Search for the cell housing the specified text and yield its (x, y) center coordinate. 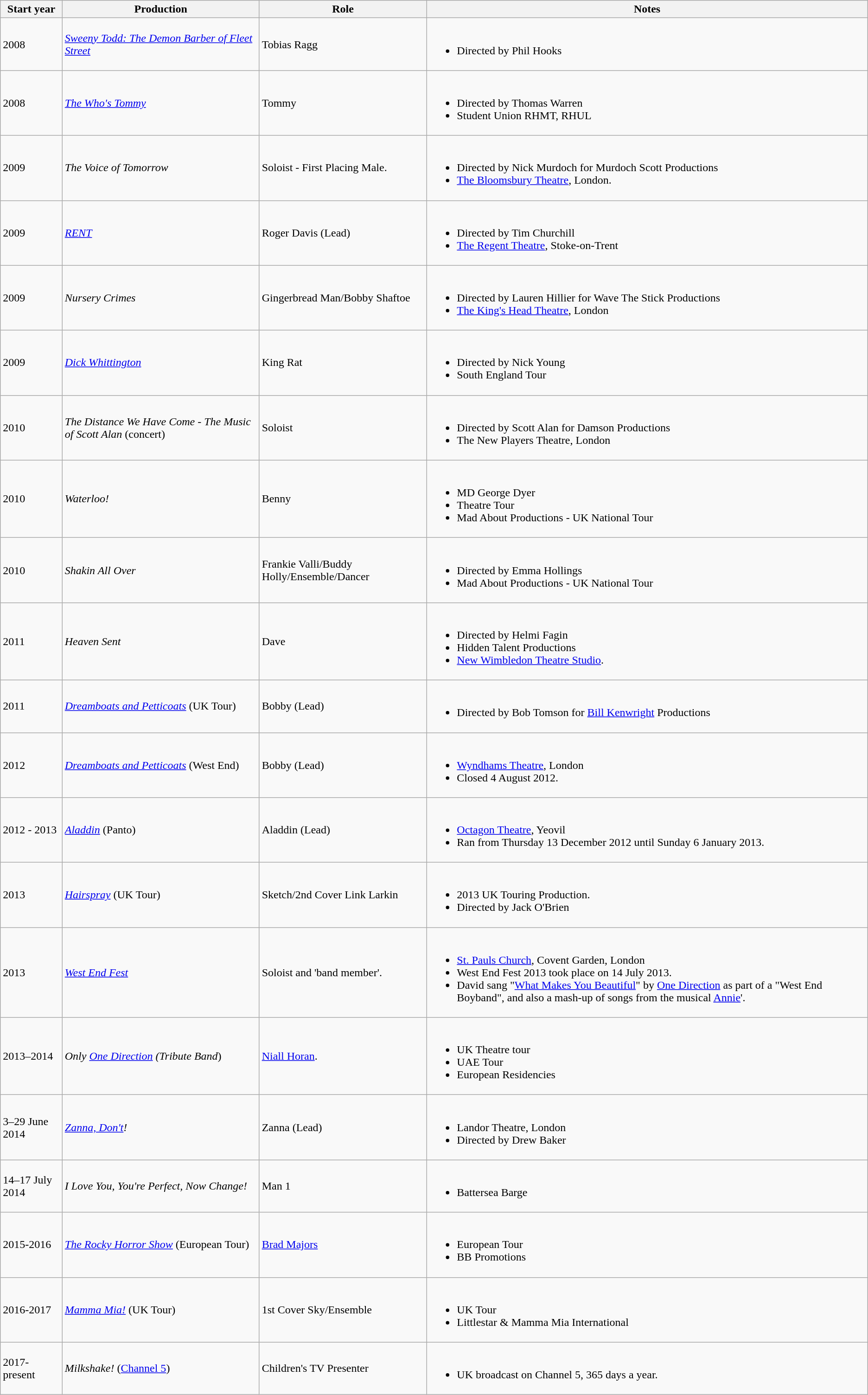
Octagon Theatre, YeovilRan from Thursday 13 December 2012 until Sunday 6 January 2013. (647, 830)
Soloist and 'band member'. (343, 973)
Heaven Sent (160, 641)
Directed by Nick YoungSouth England Tour (647, 363)
Battersea Barge (647, 1186)
Man 1 (343, 1186)
Sketch/2nd Cover Link Larkin (343, 895)
2012 - 2013 (32, 830)
Directed by Lauren Hillier for Wave The Stick ProductionsThe King's Head Theatre, London (647, 298)
Tobias Ragg (343, 45)
Niall Horan. (343, 1056)
Frankie Valli/Buddy Holly/Ensemble/Dancer (343, 570)
UK Theatre tourUAE TourEuropean Residencies (647, 1056)
Hairspray (UK Tour) (160, 895)
Gingerbread Man/Bobby Shaftoe (343, 298)
2017-present (32, 1368)
Dreamboats and Petticoats (UK Tour) (160, 706)
Directed by Helmi FaginHidden Talent ProductionsNew Wimbledon Theatre Studio. (647, 641)
Role (343, 9)
Aladdin (Panto) (160, 830)
Directed by Tim ChurchillThe Regent Theatre, Stoke-on-Trent (647, 233)
Dick Whittington (160, 363)
Soloist - First Placing Male. (343, 168)
Mamma Mia! (UK Tour) (160, 1310)
Children's TV Presenter (343, 1368)
Tommy (343, 103)
Roger Davis (Lead) (343, 233)
King Rat (343, 363)
Directed by Emma HollingsMad About Productions - UK National Tour (647, 570)
I Love You, You're Perfect, Now Change! (160, 1186)
RENT (160, 233)
Only One Direction (Tribute Band) (160, 1056)
The Voice of Tomorrow (160, 168)
2013 UK Touring Production.Directed by Jack O'Brien (647, 895)
Dreamboats and Petticoats (West End) (160, 765)
Notes (647, 9)
The Rocky Horror Show (European Tour) (160, 1245)
Production (160, 9)
European TourBB Promotions (647, 1245)
Nursery Crimes (160, 298)
Shakin All Over (160, 570)
Directed by Nick Murdoch for Murdoch Scott ProductionsThe Bloomsbury Theatre, London. (647, 168)
Brad Majors (343, 1245)
Directed by Thomas WarrenStudent Union RHMT, RHUL (647, 103)
West End Fest (160, 973)
Soloist (343, 428)
The Who's Tommy (160, 103)
The Distance We Have Come - The Music of Scott Alan (concert) (160, 428)
Milkshake! (Channel 5) (160, 1368)
Waterloo! (160, 499)
MD George DyerTheatre TourMad About Productions - UK National Tour (647, 499)
14–17 July 2014 (32, 1186)
2012 (32, 765)
Benny (343, 499)
1st Cover Sky/Ensemble (343, 1310)
Landor Theatre, LondonDirected by Drew Baker (647, 1127)
Start year (32, 9)
Wyndhams Theatre, LondonClosed 4 August 2012. (647, 765)
Dave (343, 641)
2015-2016 (32, 1245)
Aladdin (Lead) (343, 830)
Directed by Scott Alan for Damson ProductionsThe New Players Theatre, London (647, 428)
Sweeny Todd: The Demon Barber of Fleet Street (160, 45)
3–29 June 2014 (32, 1127)
UK broadcast on Channel 5, 365 days a year. (647, 1368)
2016-2017 (32, 1310)
UK TourLittlestar & Mamma Mia International (647, 1310)
Directed by Bob Tomson for Bill Kenwright Productions (647, 706)
Zanna, Don't! (160, 1127)
2013–2014 (32, 1056)
Zanna (Lead) (343, 1127)
Directed by Phil Hooks (647, 45)
